Scan for the cell matching the given text and deliver its (X, Y) coordinate at center. 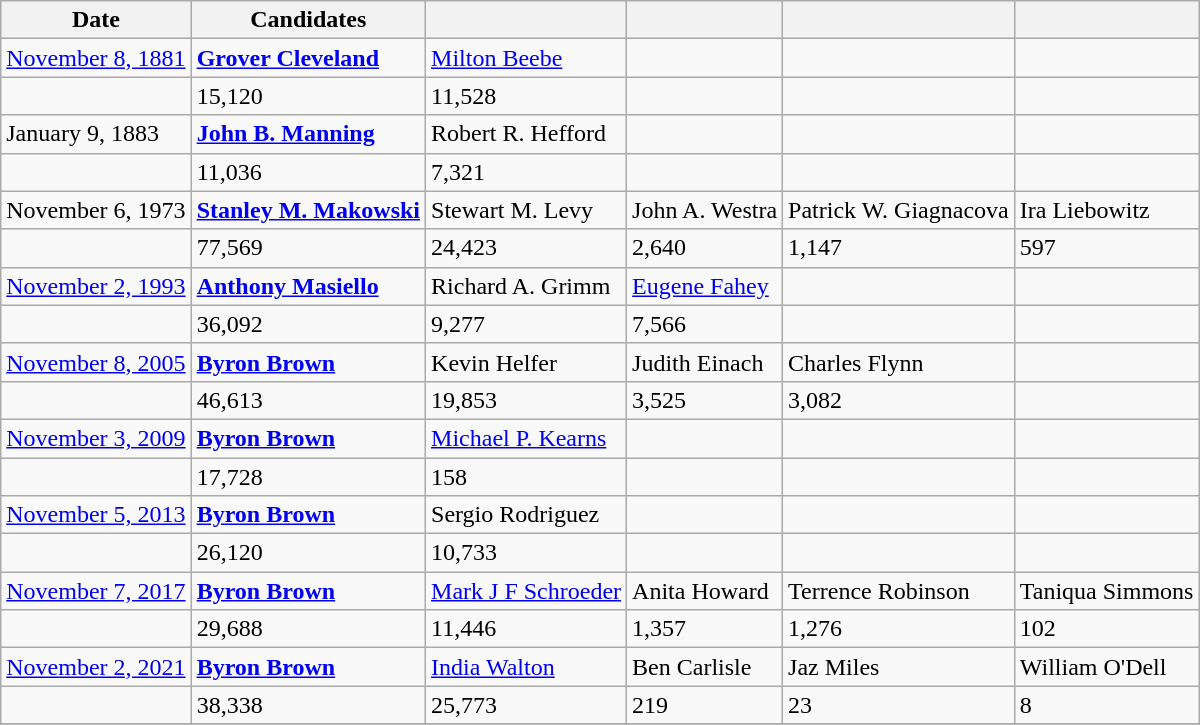
1,357 (705, 629)
Jaz Miles (899, 667)
Ben Carlisle (705, 667)
November 5, 2013 (96, 515)
Robert R. Hefford (526, 134)
Eugene Fahey (705, 286)
November 8, 2005 (96, 362)
102 (1106, 629)
January 9, 1883 (96, 134)
1,147 (899, 248)
3,525 (705, 400)
Anita Howard (705, 591)
10,733 (526, 553)
Milton Beebe (526, 58)
15,120 (308, 96)
Michael P. Kearns (526, 438)
158 (526, 477)
India Walton (526, 667)
11,528 (526, 96)
11,446 (526, 629)
William O'Dell (1106, 667)
Sergio Rodriguez (526, 515)
Anthony Masiello (308, 286)
November 6, 1973 (96, 210)
7,321 (526, 172)
November 2, 2021 (96, 667)
19,853 (526, 400)
29,688 (308, 629)
Richard A. Grimm (526, 286)
Candidates (308, 20)
Mark J F Schroeder (526, 591)
3,082 (899, 400)
November 8, 1881 (96, 58)
Patrick W. Giagnacova (899, 210)
Judith Einach (705, 362)
17,728 (308, 477)
November 7, 2017 (96, 591)
Ira Liebowitz (1106, 210)
9,277 (526, 324)
Taniqua Simmons (1106, 591)
26,120 (308, 553)
8 (1106, 705)
11,036 (308, 172)
25,773 (526, 705)
Grover Cleveland (308, 58)
7,566 (705, 324)
November 3, 2009 (96, 438)
46,613 (308, 400)
November 2, 1993 (96, 286)
Stewart M. Levy (526, 210)
38,338 (308, 705)
Stanley M. Makowski (308, 210)
36,092 (308, 324)
Terrence Robinson (899, 591)
23 (899, 705)
219 (705, 705)
2,640 (705, 248)
597 (1106, 248)
77,569 (308, 248)
John B. Manning (308, 134)
John A. Westra (705, 210)
1,276 (899, 629)
Date (96, 20)
24,423 (526, 248)
Charles Flynn (899, 362)
Kevin Helfer (526, 362)
